Find where the given text appears and provide that cell's center as [x, y] coordinate. 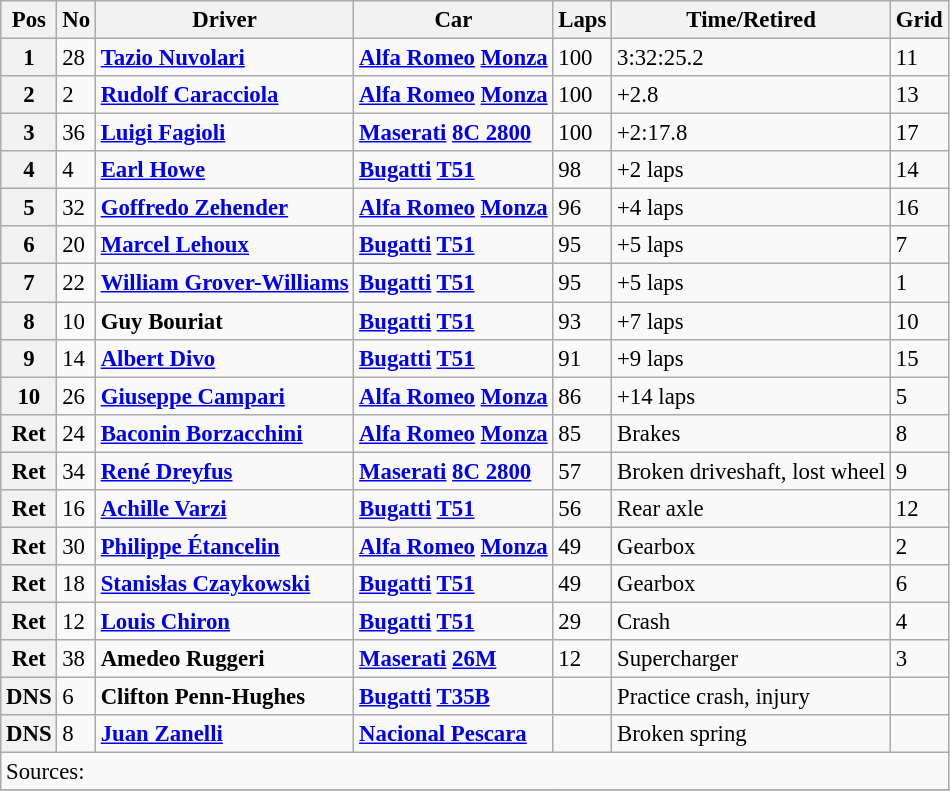
Guy Bouriat [224, 321]
Giuseppe Campari [224, 396]
57 [582, 471]
Rudolf Caracciola [224, 95]
38 [76, 659]
20 [76, 245]
Juan Zanelli [224, 734]
Clifton Penn-Hughes [224, 697]
Driver [224, 20]
17 [920, 133]
No [76, 20]
Tazio Nuvolari [224, 58]
56 [582, 509]
36 [76, 133]
Time/Retired [752, 20]
86 [582, 396]
Stanisłas Czaykowski [224, 584]
+2.8 [752, 95]
Earl Howe [224, 170]
22 [76, 283]
Rear axle [752, 509]
18 [76, 584]
+2 laps [752, 170]
+4 laps [752, 208]
3:32:25.2 [752, 58]
+7 laps [752, 321]
Goffredo Zehender [224, 208]
William Grover-Williams [224, 283]
+9 laps [752, 358]
Crash [752, 621]
28 [76, 58]
Broken spring [752, 734]
24 [76, 433]
Supercharger [752, 659]
Albert Divo [224, 358]
91 [582, 358]
Amedeo Ruggeri [224, 659]
96 [582, 208]
Nacional Pescara [454, 734]
93 [582, 321]
Car [454, 20]
Louis Chiron [224, 621]
Achille Varzi [224, 509]
13 [920, 95]
Marcel Lehoux [224, 245]
Sources: [474, 772]
Philippe Étancelin [224, 546]
30 [76, 546]
+14 laps [752, 396]
Laps [582, 20]
29 [582, 621]
26 [76, 396]
Practice crash, injury [752, 697]
32 [76, 208]
René Dreyfus [224, 471]
34 [76, 471]
+2:17.8 [752, 133]
85 [582, 433]
98 [582, 170]
11 [920, 58]
15 [920, 358]
Bugatti T35B [454, 697]
Luigi Fagioli [224, 133]
Maserati 26M [454, 659]
Baconin Borzacchini [224, 433]
Grid [920, 20]
Broken driveshaft, lost wheel [752, 471]
Pos [29, 20]
Brakes [752, 433]
